Capture the cell that displays the provided text and extract its [x, y] central coordinate. 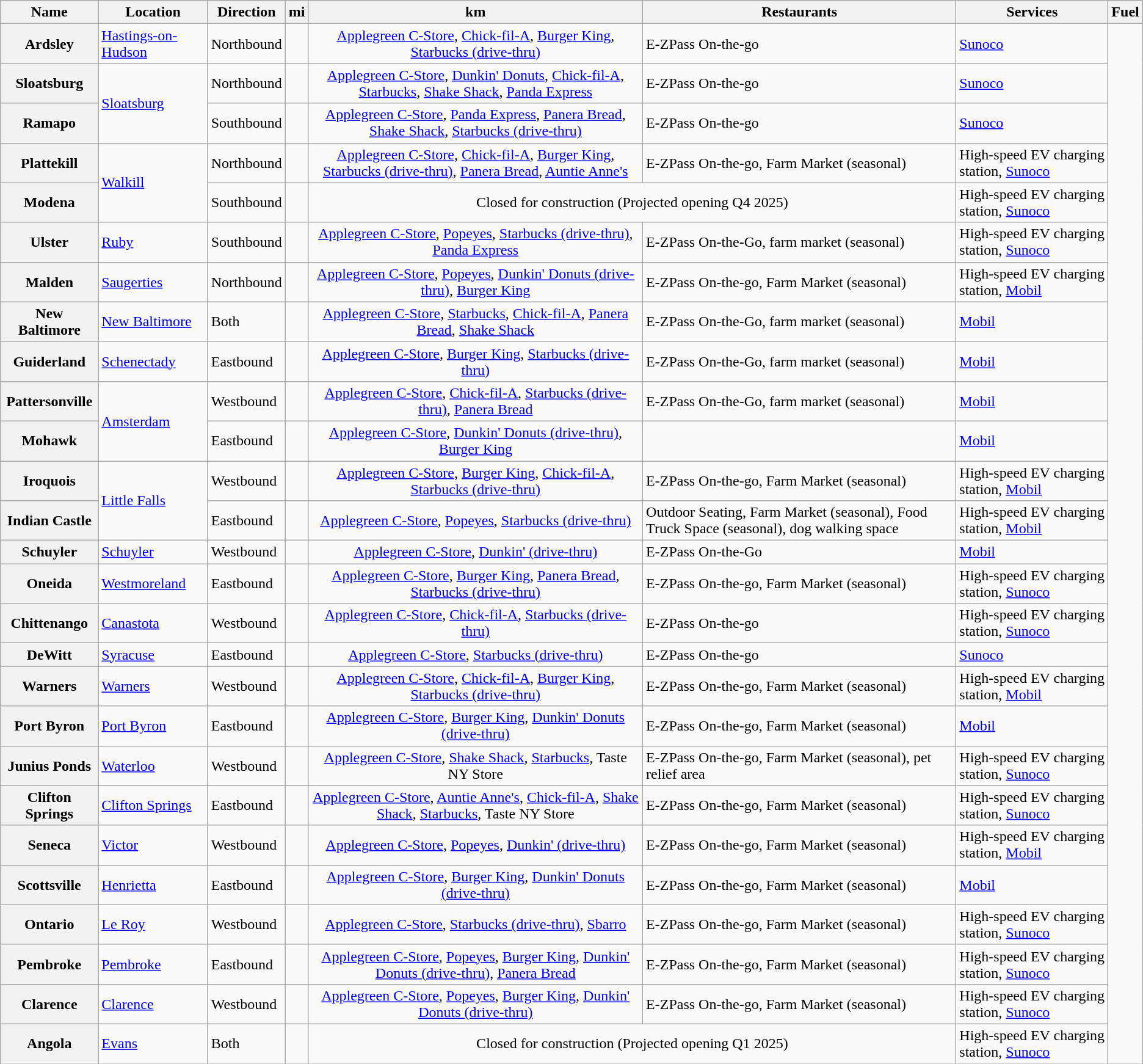
Plattekill [49, 162]
Applegreen C-Store, Burger King, Chick-fil-A, Starbucks (drive-thru) [476, 480]
Henrietta [153, 884]
Applegreen C-Store, Popeyes, Starbucks (drive-thru) [476, 520]
Oneida [49, 584]
Applegreen C-Store, Popeyes, Burger King, Dunkin' Donuts (drive-thru) [476, 1004]
Applegreen C-Store, Auntie Anne's, Chick-fil-A, Shake Shack, Starbucks, Taste NY Store [476, 805]
Ramapo [49, 123]
Scottsville [49, 884]
Westmoreland [153, 584]
Services [1032, 12]
Closed for construction (Projected opening Q1 2025) [633, 1043]
Fuel [1125, 12]
Ruby [153, 242]
Applegreen C-Store, Starbucks, Chick-fil-A, Panera Bread, Shake Shack [476, 321]
Direction [247, 12]
Location [153, 12]
Applegreen C-Store, Popeyes, Starbucks (drive-thru), Panda Express [476, 242]
Victor [153, 845]
Restaurants [800, 12]
Applegreen C-Store, Popeyes, Dunkin' Donuts (drive-thru), Burger King [476, 282]
mi [297, 12]
Angola [49, 1043]
Applegreen C-Store, Starbucks (drive-thru) [476, 655]
Applegreen C-Store, Dunkin' Donuts, Chick-fil-A, Starbucks, Shake Shack, Panda Express [476, 83]
Syracuse [153, 655]
Le Roy [153, 925]
Schenectady [153, 362]
km [476, 12]
E-ZPass On-the-go, Farm Market (seasonal), pet relief area [800, 766]
Waterloo [153, 766]
Applegreen C-Store, Dunkin' (drive-thru) [476, 552]
Outdoor Seating, Farm Market (seasonal), Food Truck Space (seasonal), dog walking space [800, 520]
E-ZPass On-the-Go [800, 552]
Ulster [49, 242]
Applegreen C-Store, Chick-fil-A, Starbucks (drive-thru), Panera Bread [476, 401]
Modena [49, 203]
DeWitt [49, 655]
Applegreen C-Store, Popeyes, Dunkin' (drive-thru) [476, 845]
Applegreen C-Store, Burger King, Starbucks (drive-thru) [476, 362]
Pattersonville [49, 401]
Applegreen C-Store, Panda Express, Panera Bread, Shake Shack, Starbucks (drive-thru) [476, 123]
Malden [49, 282]
Little Falls [153, 500]
Iroquois [49, 480]
Applegreen C-Store, Starbucks (drive-thru), Sbarro [476, 925]
Name [49, 12]
Chittenango [49, 623]
Ardsley [49, 44]
Seneca [49, 845]
Junius Ponds [49, 766]
Hastings-on-Hudson [153, 44]
Applegreen C-Store, Chick-fil-A, Starbucks (drive-thru) [476, 623]
Guiderland [49, 362]
Ontario [49, 925]
Walkill [153, 183]
Amsterdam [153, 421]
Saugerties [153, 282]
Indian Castle [49, 520]
Applegreen C-Store, Dunkin' Donuts (drive-thru), Burger King [476, 441]
Mohawk [49, 441]
Applegreen C-Store, Burger King, Panera Bread, Starbucks (drive-thru) [476, 584]
Applegreen C-Store, Shake Shack, Starbucks, Taste NY Store [476, 766]
Closed for construction (Projected opening Q4 2025) [633, 203]
Canastota [153, 623]
Applegreen C-Store, Chick-fil-A, Burger King, Starbucks (drive-thru), Panera Bread, Auntie Anne's [476, 162]
Applegreen C-Store, Popeyes, Burger King, Dunkin' Donuts (drive-thru), Panera Bread [476, 964]
Evans [153, 1043]
